Locate the cell with the specified text and output its (x, y) center coordinate. 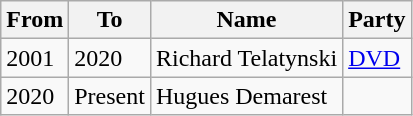
Hugues Demarest (246, 96)
2001 (35, 58)
Present (110, 96)
Richard Telatynski (246, 58)
Party (377, 20)
From (35, 20)
Name (246, 20)
To (110, 20)
DVD (377, 58)
